From the cell containing the given text, extract its center point as (X, Y) coordinate. 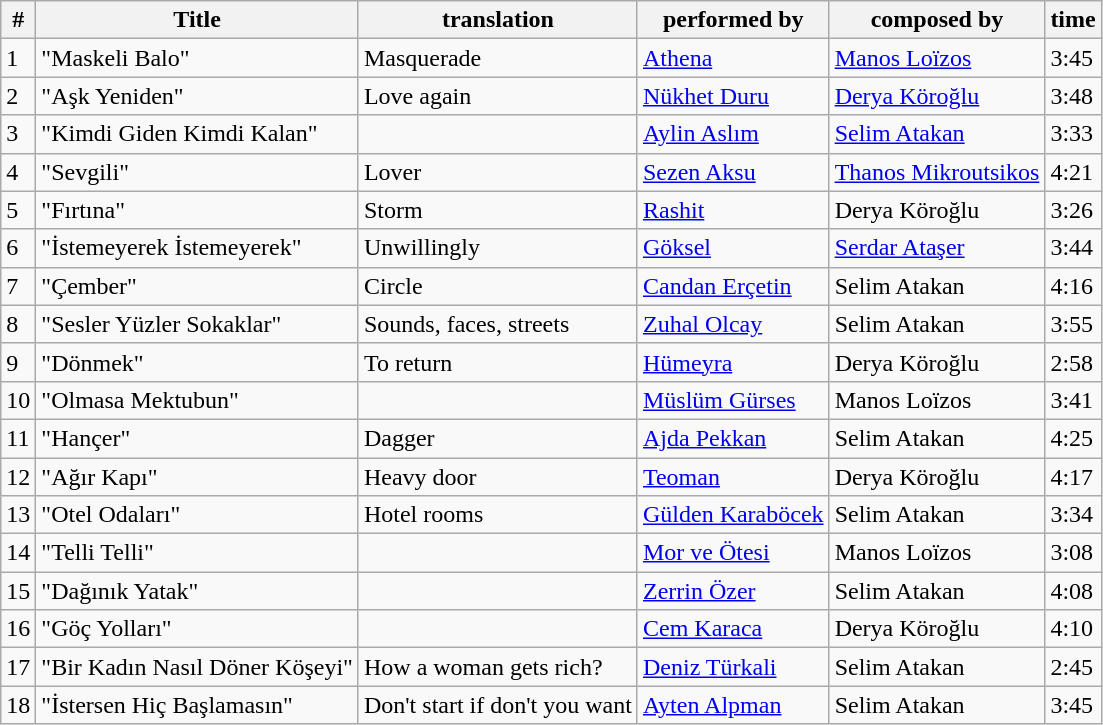
"Fırtına" (198, 210)
11 (18, 438)
Müslüm Gürses (733, 400)
7 (18, 286)
13 (18, 515)
Nükhet Duru (733, 96)
4:16 (1073, 286)
Masquerade (498, 58)
"Göç Yolları" (198, 629)
"İstemeyerek İstemeyerek" (198, 248)
Dagger (498, 438)
"Telli Telli" (198, 553)
"Maskeli Balo" (198, 58)
"Kimdi Giden Kimdi Kalan" (198, 134)
Ajda Pekkan (733, 438)
3:26 (1073, 210)
"İstersen Hiç Başlamasın" (198, 705)
9 (18, 362)
translation (498, 20)
Circle (498, 286)
Serdar Ataşer (937, 248)
1 (18, 58)
Teoman (733, 477)
Deniz Türkali (733, 667)
"Dağınık Yatak" (198, 591)
18 (18, 705)
How a woman gets rich? (498, 667)
"Sesler Yüzler Sokaklar" (198, 324)
"Hançer" (198, 438)
4:17 (1073, 477)
3:48 (1073, 96)
Unwillingly (498, 248)
4:10 (1073, 629)
6 (18, 248)
Sounds, faces, streets (498, 324)
Rashit (733, 210)
3:41 (1073, 400)
composed by (937, 20)
Aylin Aslım (733, 134)
"Dönmek" (198, 362)
Thanos Mikroutsikos (937, 172)
4:25 (1073, 438)
Love again (498, 96)
Candan Erçetin (733, 286)
Hotel rooms (498, 515)
16 (18, 629)
10 (18, 400)
3:33 (1073, 134)
Athena (733, 58)
Sezen Aksu (733, 172)
4:08 (1073, 591)
Ayten Alpman (733, 705)
3:55 (1073, 324)
4:21 (1073, 172)
"Çember" (198, 286)
2 (18, 96)
3:44 (1073, 248)
"Olmasa Mektubun" (198, 400)
Heavy door (498, 477)
Cem Karaca (733, 629)
12 (18, 477)
3:34 (1073, 515)
Zuhal Olcay (733, 324)
Storm (498, 210)
15 (18, 591)
To return (498, 362)
2:58 (1073, 362)
Don't start if don't you want (498, 705)
2:45 (1073, 667)
"Ağır Kapı" (198, 477)
"Otel Odaları" (198, 515)
# (18, 20)
"Bir Kadın Nasıl Döner Köşeyi" (198, 667)
3 (18, 134)
Zerrin Özer (733, 591)
"Sevgili" (198, 172)
performed by (733, 20)
"Aşk Yeniden" (198, 96)
time (1073, 20)
Gülden Karaböcek (733, 515)
Title (198, 20)
3:08 (1073, 553)
Mor ve Ötesi (733, 553)
5 (18, 210)
Hümeyra (733, 362)
8 (18, 324)
4 (18, 172)
Göksel (733, 248)
14 (18, 553)
17 (18, 667)
Lover (498, 172)
